Capture the cell that displays the provided text and extract its [x, y] central coordinate. 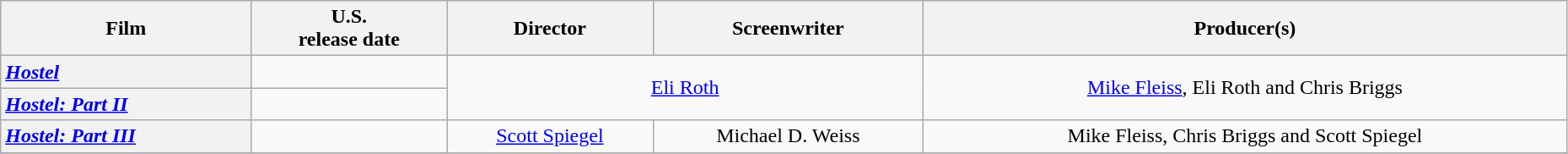
Hostel [127, 72]
Screenwriter [788, 29]
Producer(s) [1245, 29]
Michael D. Weiss [788, 136]
Hostel: Part II [127, 104]
U.S. release date [349, 29]
Mike Fleiss, Chris Briggs and Scott Spiegel [1245, 136]
Eli Roth [685, 88]
Director [550, 29]
Scott Spiegel [550, 136]
Film [127, 29]
Hostel: Part III [127, 136]
Mike Fleiss, Eli Roth and Chris Briggs [1245, 88]
